For the text-containing cell, return its midpoint in [X, Y] coordinate format. 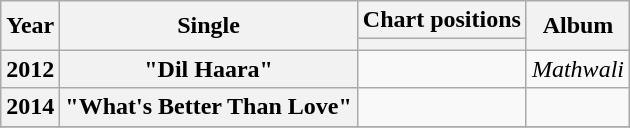
2012 [30, 69]
Chart positions [442, 20]
"Dil Haara" [209, 69]
Single [209, 26]
Album [578, 26]
Year [30, 26]
Mathwali [578, 69]
"What's Better Than Love" [209, 107]
2014 [30, 107]
